Provide the (X, Y) coordinate of the cell's center where the given text is located.  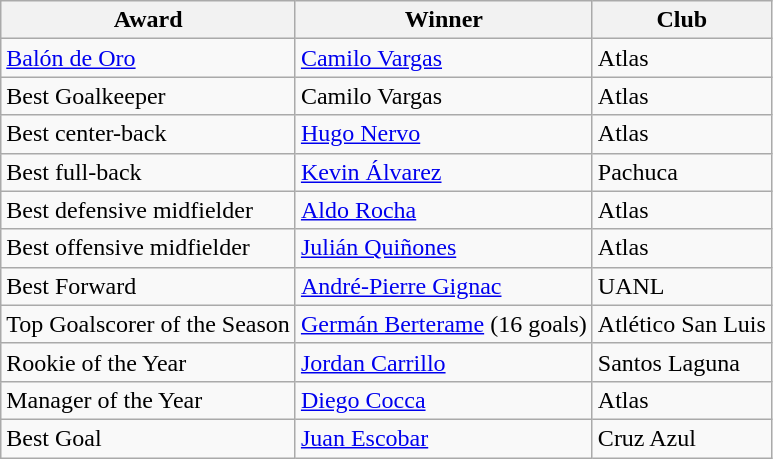
Award (148, 20)
Club (682, 20)
Diego Cocca (444, 400)
Top Goalscorer of the Season (148, 324)
Jordan Carrillo (444, 362)
Best defensive midfielder (148, 210)
Best center-back (148, 134)
Cruz Azul (682, 438)
Best Forward (148, 286)
Best Goalkeeper (148, 96)
Best full-back (148, 172)
Hugo Nervo (444, 134)
Balón de Oro (148, 58)
Best offensive midfielder (148, 248)
Atlético San Luis (682, 324)
Pachuca (682, 172)
Best Goal (148, 438)
Julián Quiñones (444, 248)
Rookie of the Year (148, 362)
Aldo Rocha (444, 210)
Kevin Álvarez (444, 172)
Manager of the Year (148, 400)
Germán Berterame (16 goals) (444, 324)
André-Pierre Gignac (444, 286)
Winner (444, 20)
Juan Escobar (444, 438)
UANL (682, 286)
Santos Laguna (682, 362)
